Return the [X, Y] coordinate for the center point of the cell that contains the specified text.  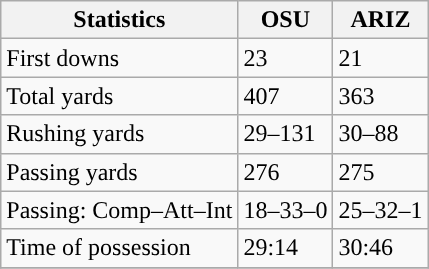
363 [380, 96]
276 [286, 172]
25–32–1 [380, 210]
29:14 [286, 248]
Statistics [120, 20]
Time of possession [120, 248]
29–131 [286, 134]
21 [380, 58]
Rushing yards [120, 134]
Total yards [120, 96]
Passing: Comp–Att–Int [120, 210]
30:46 [380, 248]
23 [286, 58]
First downs [120, 58]
OSU [286, 20]
407 [286, 96]
ARIZ [380, 20]
18–33–0 [286, 210]
275 [380, 172]
30–88 [380, 134]
Passing yards [120, 172]
